Locate the cell with the specified text and output its (X, Y) center coordinate. 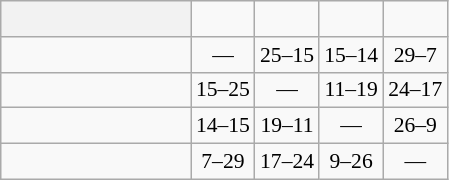
11–19 (351, 90)
15–14 (351, 55)
24–17 (415, 90)
15–25 (223, 90)
9–26 (351, 162)
17–24 (287, 162)
7–29 (223, 162)
14–15 (223, 126)
25–15 (287, 55)
19–11 (287, 126)
29–7 (415, 55)
26–9 (415, 126)
